Search for the cell housing the specified text and yield its [x, y] center coordinate. 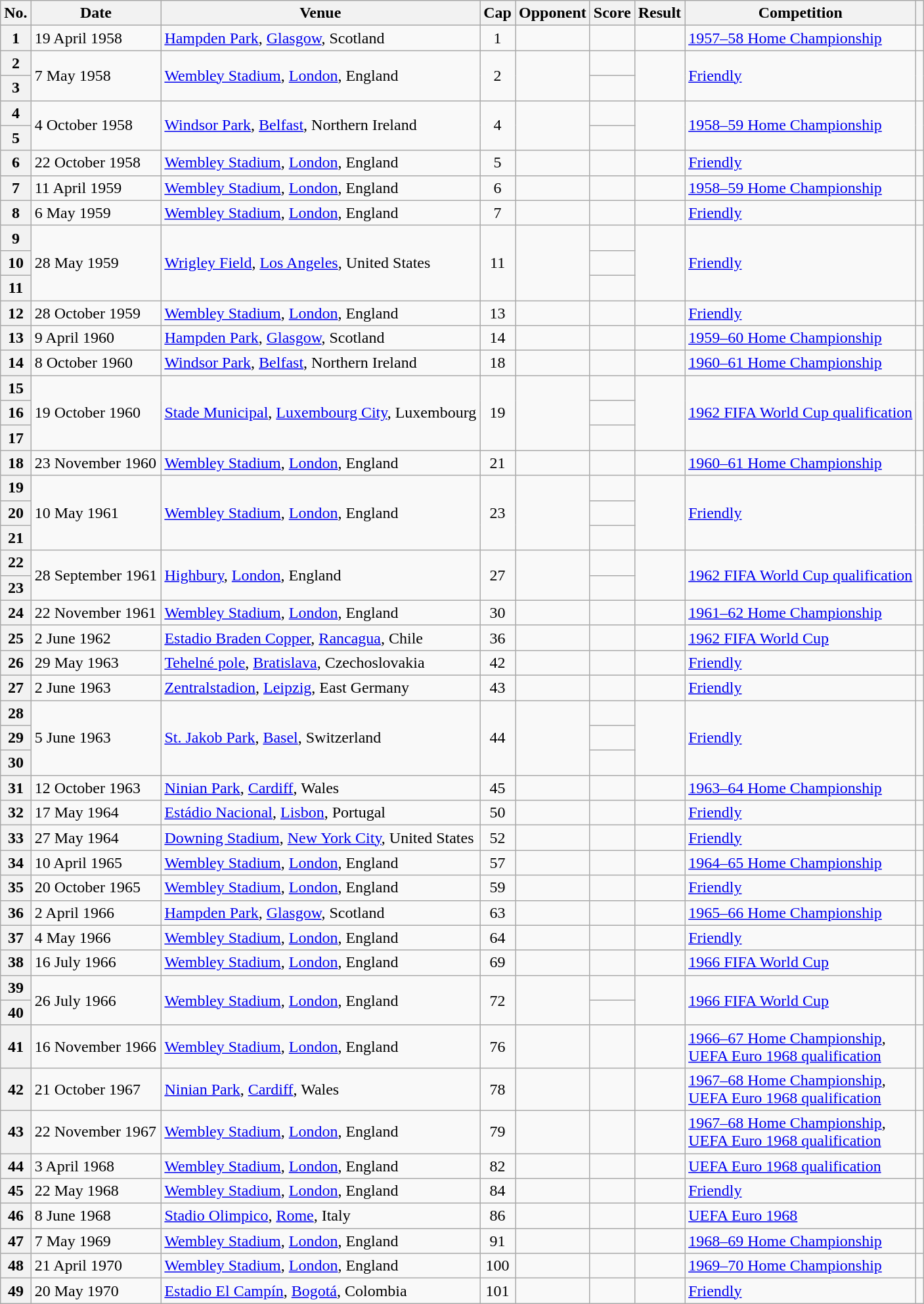
1965–66 Home Championship [801, 913]
22 November 1967 [96, 1132]
82 [498, 1165]
57 [498, 863]
2 April 1966 [96, 913]
19 October 1960 [96, 413]
22 [16, 563]
28 [16, 712]
91 [498, 1241]
16 July 1966 [96, 963]
4 October 1958 [96, 125]
12 October 1963 [96, 788]
Estadio Braden Copper, Rancagua, Chile [320, 638]
1964–65 Home Championship [801, 863]
79 [498, 1132]
8 [16, 213]
1968–69 Home Championship [801, 1241]
St. Jakob Park, Basel, Switzerland [320, 737]
Zentralstadion, Leipzig, East Germany [320, 687]
64 [498, 938]
6 May 1959 [96, 213]
26 July 1966 [96, 1000]
Estadio El Campín, Bogotá, Colombia [320, 1291]
Stadio Olimpico, Rome, Italy [320, 1216]
17 May 1964 [96, 813]
100 [498, 1266]
1957–58 Home Championship [801, 38]
3 [16, 88]
52 [498, 838]
Stade Municipal, Luxembourg City, Luxembourg [320, 413]
27 May 1964 [96, 838]
86 [498, 1216]
48 [16, 1266]
15 [16, 388]
1961–62 Home Championship [801, 613]
41 [16, 1047]
63 [498, 913]
Score [612, 13]
UEFA Euro 1968 [801, 1216]
1962 FIFA World Cup [801, 638]
22 May 1968 [96, 1191]
Opponent [552, 13]
16 November 1966 [96, 1047]
3 April 1968 [96, 1165]
76 [498, 1047]
28 October 1959 [96, 313]
2 June 1963 [96, 687]
50 [498, 813]
59 [498, 888]
1959–60 Home Championship [801, 338]
20 May 1970 [96, 1291]
72 [498, 1000]
22 November 1961 [96, 613]
20 October 1965 [96, 888]
29 [16, 738]
40 [16, 1012]
16 [16, 413]
4 May 1966 [96, 938]
Downing Stadium, New York City, United States [320, 838]
12 [16, 313]
8 June 1968 [96, 1216]
21 October 1967 [96, 1089]
8 October 1960 [96, 363]
Wrigley Field, Los Angeles, United States [320, 263]
38 [16, 963]
46 [16, 1216]
10 [16, 263]
29 May 1963 [96, 663]
28 May 1959 [96, 263]
7 May 1969 [96, 1241]
26 [16, 663]
28 September 1961 [96, 575]
17 [16, 438]
Highbury, London, England [320, 575]
Competition [801, 13]
49 [16, 1291]
No. [16, 13]
11 April 1959 [96, 188]
33 [16, 838]
47 [16, 1241]
10 May 1961 [96, 513]
21 April 1970 [96, 1266]
Tehelné pole, Bratislava, Czechoslovakia [320, 663]
84 [498, 1191]
1966–67 Home Championship,UEFA Euro 1968 qualification [801, 1047]
25 [16, 638]
39 [16, 988]
23 November 1960 [96, 463]
32 [16, 813]
34 [16, 863]
Date [96, 13]
1963–64 Home Championship [801, 788]
Venue [320, 13]
UEFA Euro 1968 qualification [801, 1165]
9 April 1960 [96, 338]
37 [16, 938]
2 June 1962 [96, 638]
Result [659, 13]
78 [498, 1089]
Cap [498, 13]
101 [498, 1291]
31 [16, 788]
9 [16, 238]
24 [16, 613]
20 [16, 513]
7 May 1958 [96, 76]
1969–70 Home Championship [801, 1266]
22 October 1958 [96, 163]
10 April 1965 [96, 863]
35 [16, 888]
Estádio Nacional, Lisbon, Portugal [320, 813]
5 June 1963 [96, 737]
19 April 1958 [96, 38]
69 [498, 963]
